For the text-containing cell, return its midpoint in (X, Y) coordinate format. 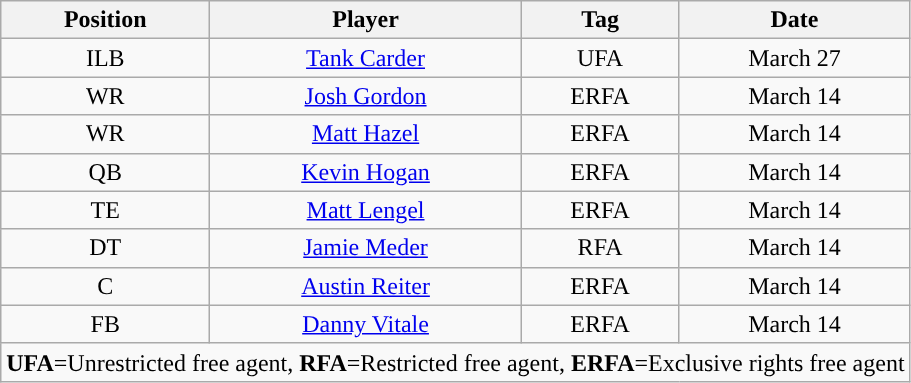
UFA=Unrestricted free agent, RFA=Restricted free agent, ERFA=Exclusive rights free agent (456, 362)
Josh Gordon (366, 96)
Austin Reiter (366, 286)
Matt Hazel (366, 134)
Danny Vitale (366, 324)
Tag (600, 20)
DT (106, 248)
RFA (600, 248)
March 27 (794, 58)
Tank Carder (366, 58)
QB (106, 172)
FB (106, 324)
Kevin Hogan (366, 172)
ILB (106, 58)
Matt Lengel (366, 210)
Date (794, 20)
TE (106, 210)
Position (106, 20)
C (106, 286)
Player (366, 20)
UFA (600, 58)
Jamie Meder (366, 248)
